Search for the cell housing the specified text and yield its (x, y) center coordinate. 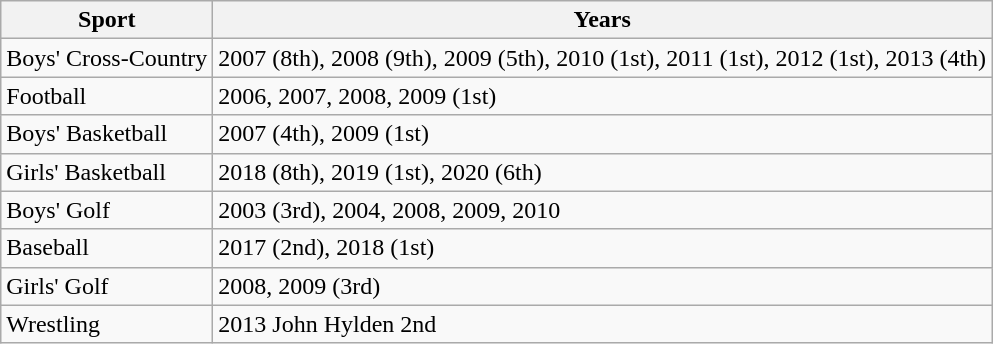
Years (602, 20)
Boys' Golf (107, 210)
2003 (3rd), 2004, 2008, 2009, 2010 (602, 210)
Boys' Basketball (107, 134)
2017 (2nd), 2018 (1st) (602, 248)
Football (107, 96)
Baseball (107, 248)
2013 John Hylden 2nd (602, 324)
Wrestling (107, 324)
2006, 2007, 2008, 2009 (1st) (602, 96)
2018 (8th), 2019 (1st), 2020 (6th) (602, 172)
2008, 2009 (3rd) (602, 286)
Sport (107, 20)
2007 (4th), 2009 (1st) (602, 134)
Girls' Basketball (107, 172)
Boys' Cross-Country (107, 58)
Girls' Golf (107, 286)
2007 (8th), 2008 (9th), 2009 (5th), 2010 (1st), 2011 (1st), 2012 (1st), 2013 (4th) (602, 58)
